Detect which cell encompasses the target text, then output its (X, Y) center coordinate. 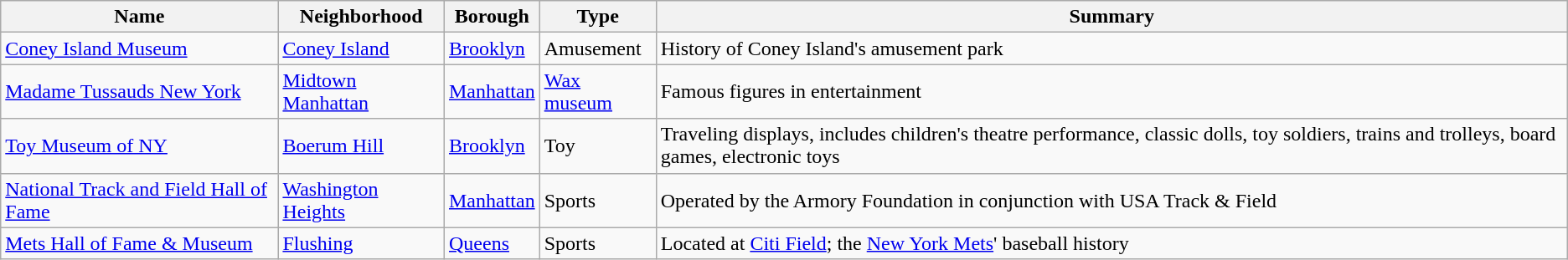
Famous figures in entertainment (1112, 92)
Mets Hall of Fame & Museum (139, 243)
Wax museum (598, 92)
Toy Museum of NY (139, 145)
Washington Heights (362, 201)
Operated by the Armory Foundation in conjunction with USA Track & Field (1112, 201)
Coney Island Museum (139, 48)
Neighborhood (362, 17)
Type (598, 17)
Coney Island (362, 48)
Madame Tussauds New York (139, 92)
National Track and Field Hall of Fame (139, 201)
Name (139, 17)
Queens (492, 243)
Amusement (598, 48)
Toy (598, 145)
Traveling displays, includes children's theatre performance, classic dolls, toy soldiers, trains and trolleys, board games, electronic toys (1112, 145)
Boerum Hill (362, 145)
Midtown Manhattan (362, 92)
Borough (492, 17)
Summary (1112, 17)
Located at Citi Field; the New York Mets' baseball history (1112, 243)
History of Coney Island's amusement park (1112, 48)
Flushing (362, 243)
